Identify which cell holds the provided text, then report its [x, y] central coordinate. 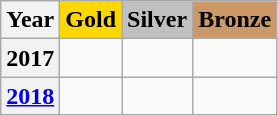
Bronze [235, 20]
2018 [30, 96]
Gold [91, 20]
Silver [158, 20]
2017 [30, 58]
Year [30, 20]
